Detect which cell encompasses the target text, then output its (x, y) center coordinate. 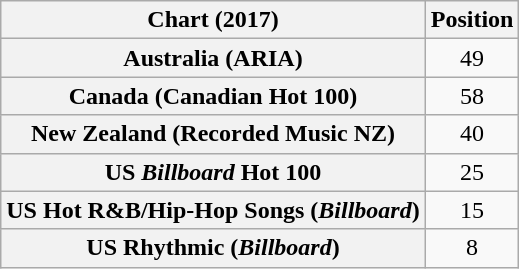
Australia (ARIA) (213, 58)
25 (472, 172)
40 (472, 134)
15 (472, 210)
Chart (2017) (213, 20)
New Zealand (Recorded Music NZ) (213, 134)
US Rhythmic (Billboard) (213, 248)
US Hot R&B/Hip-Hop Songs (Billboard) (213, 210)
Position (472, 20)
Canada (Canadian Hot 100) (213, 96)
US Billboard Hot 100 (213, 172)
58 (472, 96)
49 (472, 58)
8 (472, 248)
